Determine the [x, y] coordinate at the center of the cell enclosing the given text.  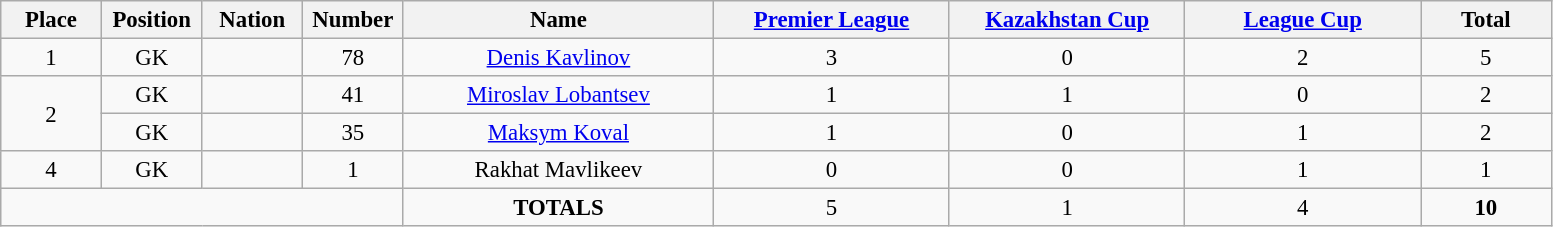
Number [354, 20]
3 [832, 58]
41 [354, 95]
Place [52, 20]
Nation [252, 20]
Kazakhstan Cup [1067, 20]
Miroslav Lobantsev [558, 95]
Total [1486, 20]
Rakhat Mavlikeev [558, 170]
35 [354, 133]
Denis Kavlinov [558, 58]
Maksym Koval [558, 133]
Name [558, 20]
Position [152, 20]
Premier League [832, 20]
TOTALS [558, 208]
10 [1486, 208]
78 [354, 58]
League Cup [1303, 20]
